Scan for the cell matching the given text and deliver its (x, y) coordinate at center. 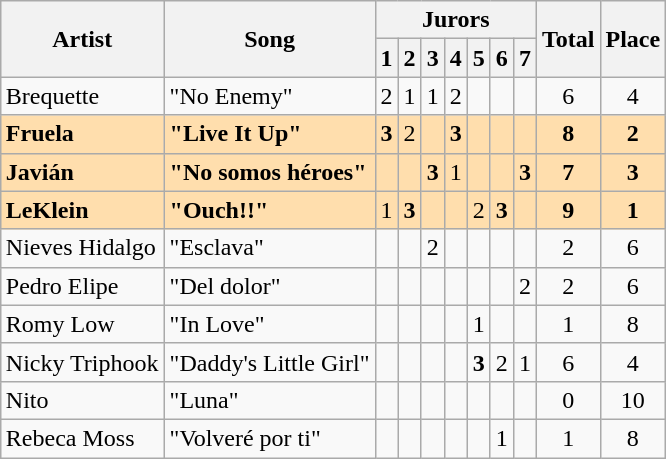
0 (568, 400)
"In Love" (270, 324)
9 (568, 210)
Nito (82, 400)
Nicky Triphook (82, 362)
"Daddy's Little Girl" (270, 362)
Artist (82, 39)
Brequette (82, 96)
"No Enemy" (270, 96)
Total (568, 39)
10 (633, 400)
Nieves Hidalgo (82, 248)
Javián (82, 172)
Jurors (456, 20)
"Esclava" (270, 248)
Song (270, 39)
Romy Low (82, 324)
"Ouch!!" (270, 210)
"Luna" (270, 400)
"No somos héroes" (270, 172)
"Volveré por ti" (270, 438)
"Live It Up" (270, 134)
Rebeca Moss (82, 438)
LeKlein (82, 210)
Pedro Elipe (82, 286)
Place (633, 39)
5 (478, 58)
Fruela (82, 134)
"Del dolor" (270, 286)
